Detect which cell encompasses the target text, then output its (X, Y) center coordinate. 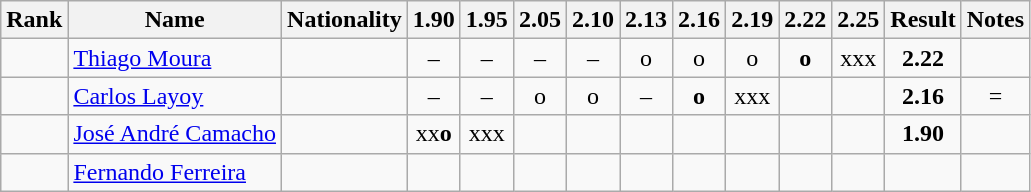
Notes (995, 20)
2.19 (752, 20)
José André Camacho (175, 134)
= (995, 96)
Carlos Layoy (175, 96)
Name (175, 20)
Result (923, 20)
2.13 (646, 20)
2.10 (592, 20)
Rank (34, 20)
2.25 (858, 20)
2.05 (540, 20)
Thiago Moura (175, 58)
1.95 (486, 20)
xxo (434, 134)
Fernando Ferreira (175, 172)
Nationality (345, 20)
